Pinpoint the cell where the given text exists, returning its [x, y] midpoint coordinate. 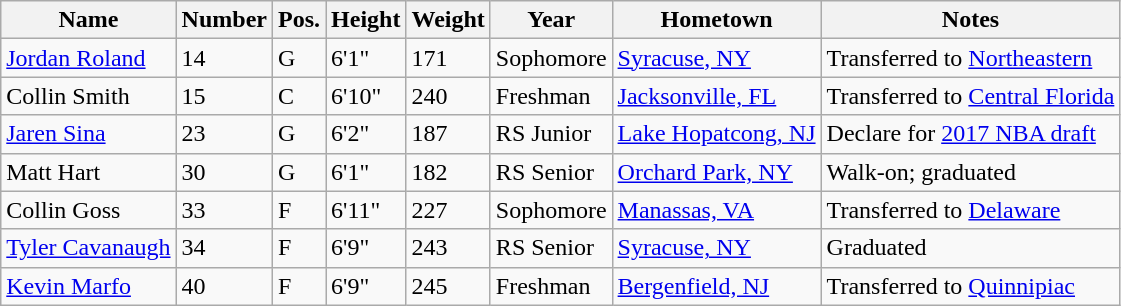
14 [224, 58]
Bergenfield, NJ [716, 286]
Collin Goss [88, 210]
Matt Hart [88, 172]
Transferred to Quinnipiac [970, 286]
Transferred to Delaware [970, 210]
240 [448, 96]
Jacksonville, FL [716, 96]
Hometown [716, 20]
33 [224, 210]
187 [448, 134]
Weight [448, 20]
Notes [970, 20]
RS Junior [551, 134]
6'2" [366, 134]
Year [551, 20]
Walk-on; graduated [970, 172]
Name [88, 20]
227 [448, 210]
Graduated [970, 248]
Jaren Sina [88, 134]
Jordan Roland [88, 58]
Lake Hopatcong, NJ [716, 134]
171 [448, 58]
Pos. [298, 20]
Collin Smith [88, 96]
23 [224, 134]
6'11" [366, 210]
Kevin Marfo [88, 286]
Transferred to Northeastern [970, 58]
Transferred to Central Florida [970, 96]
C [298, 96]
Manassas, VA [716, 210]
6'10" [366, 96]
Height [366, 20]
15 [224, 96]
Declare for 2017 NBA draft [970, 134]
34 [224, 248]
245 [448, 286]
Number [224, 20]
Tyler Cavanaugh [88, 248]
243 [448, 248]
30 [224, 172]
182 [448, 172]
40 [224, 286]
Orchard Park, NY [716, 172]
